Return (x, y) of the center of cell containing provided text 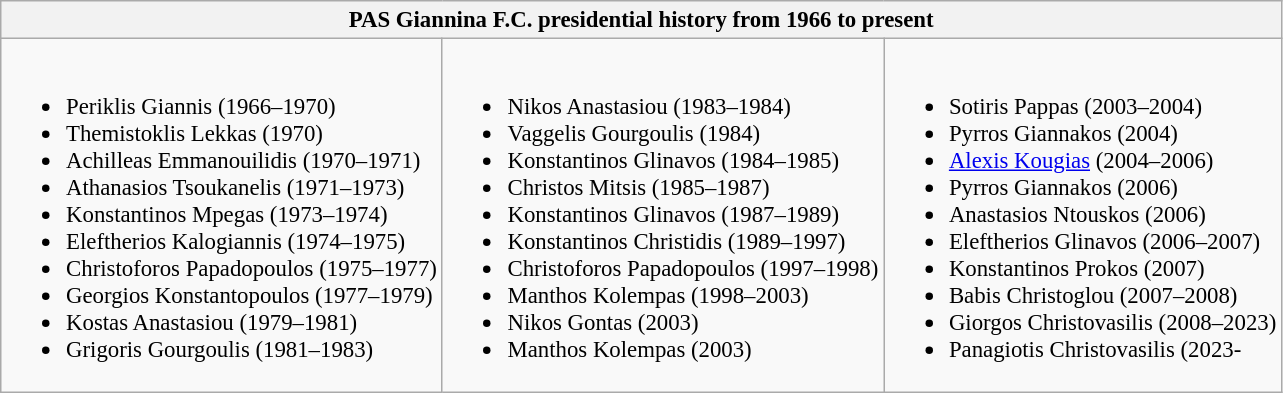
PAS Giannina F.C. presidential history from 1966 to present (642, 20)
